Capture the cell that displays the provided text and extract its [x, y] central coordinate. 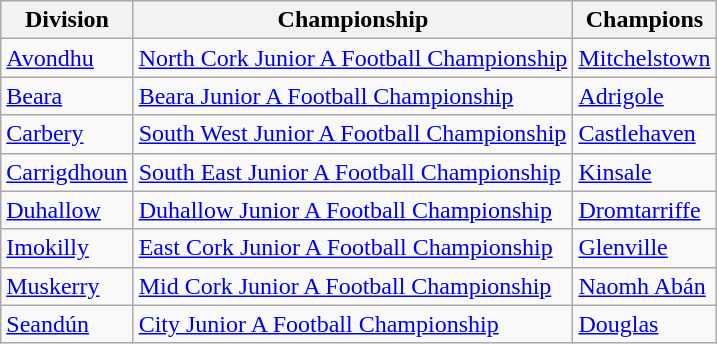
Naomh Abán [644, 286]
South West Junior A Football Championship [353, 134]
Muskerry [67, 286]
Division [67, 20]
Champions [644, 20]
Duhallow Junior A Football Championship [353, 210]
Duhallow [67, 210]
Douglas [644, 324]
Dromtarriffe [644, 210]
North Cork Junior A Football Championship [353, 58]
Beara Junior A Football Championship [353, 96]
Carrigdhoun [67, 172]
Mitchelstown [644, 58]
Adrigole [644, 96]
Castlehaven [644, 134]
Glenville [644, 248]
South East Junior A Football Championship [353, 172]
Championship [353, 20]
Mid Cork Junior A Football Championship [353, 286]
East Cork Junior A Football Championship [353, 248]
Avondhu [67, 58]
Carbery [67, 134]
City Junior A Football Championship [353, 324]
Beara [67, 96]
Imokilly [67, 248]
Seandún [67, 324]
Kinsale [644, 172]
